Identify which cell holds the provided text, then report its [X, Y] central coordinate. 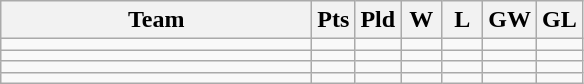
GW [510, 20]
Pld [378, 20]
Team [156, 20]
Pts [334, 20]
L [462, 20]
W [422, 20]
GL [559, 20]
